Locate the cell with the specified text and output its (x, y) center coordinate. 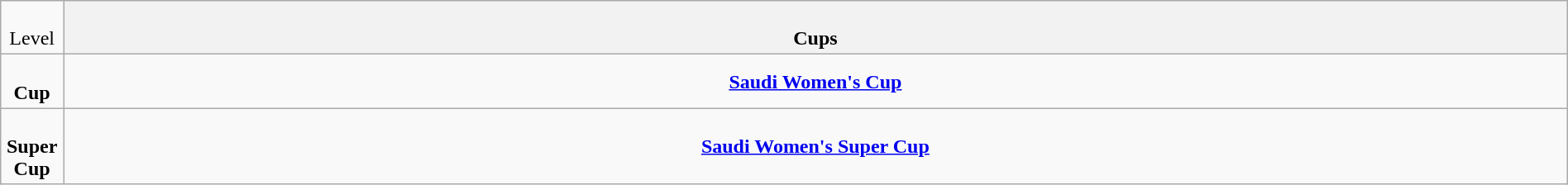
Saudi Women's Super Cup (815, 146)
Cup (32, 81)
Cups (815, 28)
Level (32, 28)
Saudi Women's Cup (815, 81)
Super Cup (32, 146)
